Identify which cell holds the provided text, then report its (X, Y) central coordinate. 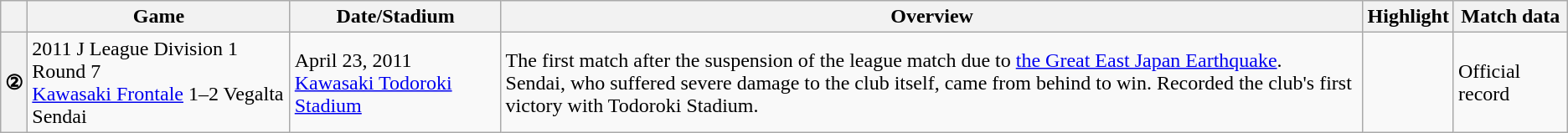
2011 J League Division 1 Round 7Kawasaki Frontale 1–2 Vegalta Sendai (159, 82)
Highlight (1408, 17)
Official record (1510, 82)
Date/Stadium (395, 17)
April 23, 2011Kawasaki Todoroki Stadium (395, 82)
Game (159, 17)
② (14, 82)
Match data (1510, 17)
Overview (931, 17)
